Pinpoint the cell where the given text exists, returning its [x, y] midpoint coordinate. 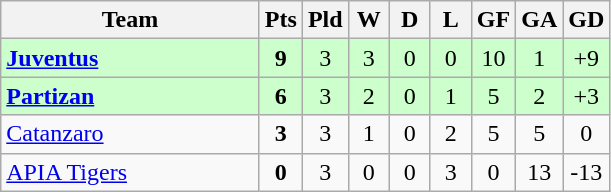
Pts [280, 20]
Pld [325, 20]
+3 [586, 96]
GA [540, 20]
Team [130, 20]
GF [493, 20]
9 [280, 58]
Partizan [130, 96]
GD [586, 20]
D [410, 20]
6 [280, 96]
Catanzaro [130, 134]
10 [493, 58]
W [368, 20]
-13 [586, 172]
APIA Tigers [130, 172]
+9 [586, 58]
L [450, 20]
Juventus [130, 58]
13 [540, 172]
